Pinpoint the cell where the given text exists, returning its (x, y) midpoint coordinate. 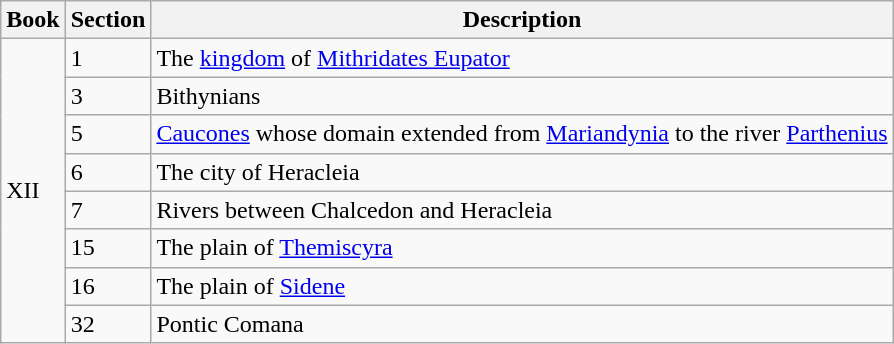
15 (108, 248)
The kingdom of Mithridates Eupator (522, 58)
16 (108, 286)
The city of Heracleia (522, 172)
Description (522, 20)
The plain of Sidene (522, 286)
XII (33, 191)
Bithynians (522, 96)
Rivers between Chalcedon and Heracleia (522, 210)
Book (33, 20)
The plain of Themiscyra (522, 248)
6 (108, 172)
1 (108, 58)
Section (108, 20)
3 (108, 96)
5 (108, 134)
Pontic Comana (522, 324)
7 (108, 210)
32 (108, 324)
Caucones whose domain extended from Mariandynia to the river Parthenius (522, 134)
